Determine the (X, Y) coordinate at the center of the cell enclosing the given text.  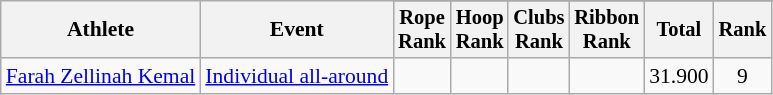
RibbonRank (606, 30)
Athlete (101, 30)
Event (296, 30)
9 (743, 77)
Individual all-around (296, 77)
Farah Zellinah Kemal (101, 77)
HoopRank (480, 30)
31.900 (678, 77)
Rank (743, 30)
RopeRank (422, 30)
Total (678, 30)
ClubsRank (538, 30)
